Return [x, y] of the center of cell containing provided text 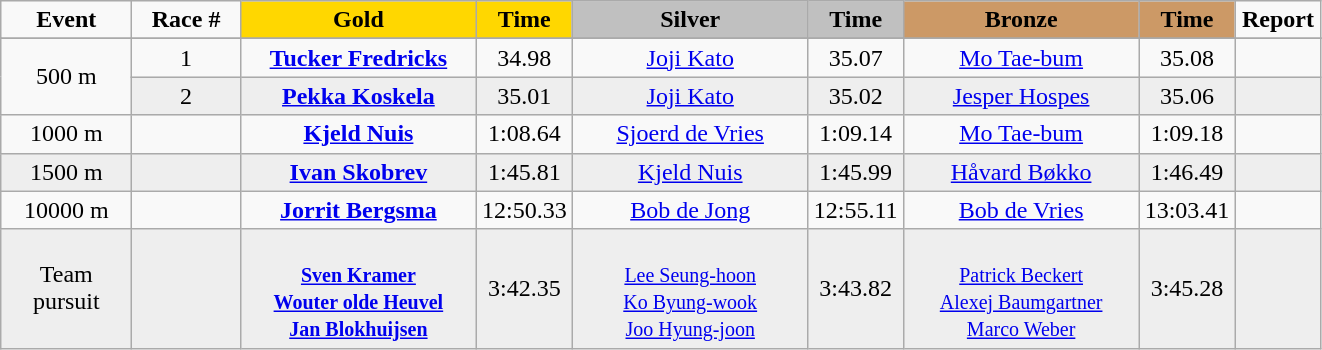
2 [186, 96]
Silver [690, 20]
35.08 [1187, 58]
Håvard Bøkko [1021, 172]
35.07 [856, 58]
1:45.81 [524, 172]
1:09.18 [1187, 134]
Pekka Koskela [358, 96]
Tucker Fredricks [358, 58]
1:08.64 [524, 134]
1:46.49 [1187, 172]
35.01 [524, 96]
Jorrit Bergsma [358, 210]
Lee Seung-hoonKo Byung-wookJoo Hyung-joon [690, 288]
Sjoerd de Vries [690, 134]
Bronze [1021, 20]
Patrick BeckertAlexej BaumgartnerMarco Weber [1021, 288]
10000 m [66, 210]
Bob de Vries [1021, 210]
1:45.99 [856, 172]
12:50.33 [524, 210]
13:03.41 [1187, 210]
Bob de Jong [690, 210]
3:45.28 [1187, 288]
1000 m [66, 134]
34.98 [524, 58]
35.06 [1187, 96]
1500 m [66, 172]
Race # [186, 20]
Event [66, 20]
1 [186, 58]
Gold [358, 20]
Team pursuit [66, 288]
35.02 [856, 96]
3:42.35 [524, 288]
Ivan Skobrev [358, 172]
500 m [66, 77]
3:43.82 [856, 288]
Report [1278, 20]
Jesper Hospes [1021, 96]
1:09.14 [856, 134]
Sven KramerWouter olde HeuvelJan Blokhuijsen [358, 288]
12:55.11 [856, 210]
